Provide the [X, Y] coordinate of the cell's center where the given text is located.  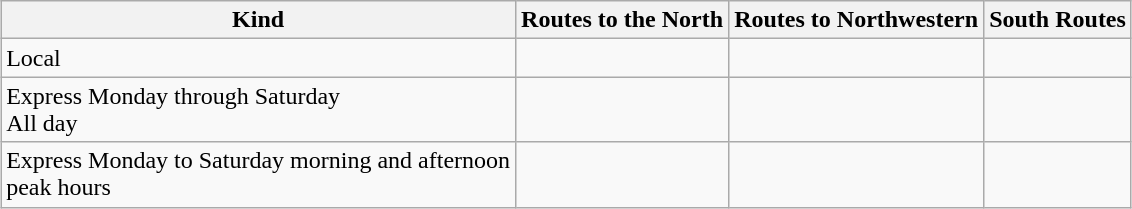
Express Monday through SaturdayAll day [258, 110]
Local [258, 58]
Routes to the North [622, 20]
South Routes [1058, 20]
Routes to Northwestern [856, 20]
Express Monday to Saturday morning and afternoon peak hours [258, 174]
Kind [258, 20]
